Capture the cell that displays the provided text and extract its [X, Y] central coordinate. 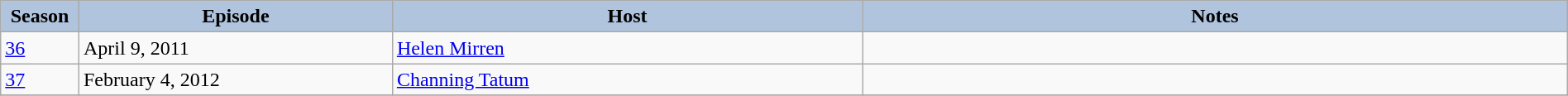
Helen Mirren [627, 48]
Channing Tatum [627, 79]
36 [40, 48]
April 9, 2011 [235, 48]
Episode [235, 17]
Host [627, 17]
37 [40, 79]
Season [40, 17]
February 4, 2012 [235, 79]
Notes [1216, 17]
